Search for the cell housing the specified text and yield its [x, y] center coordinate. 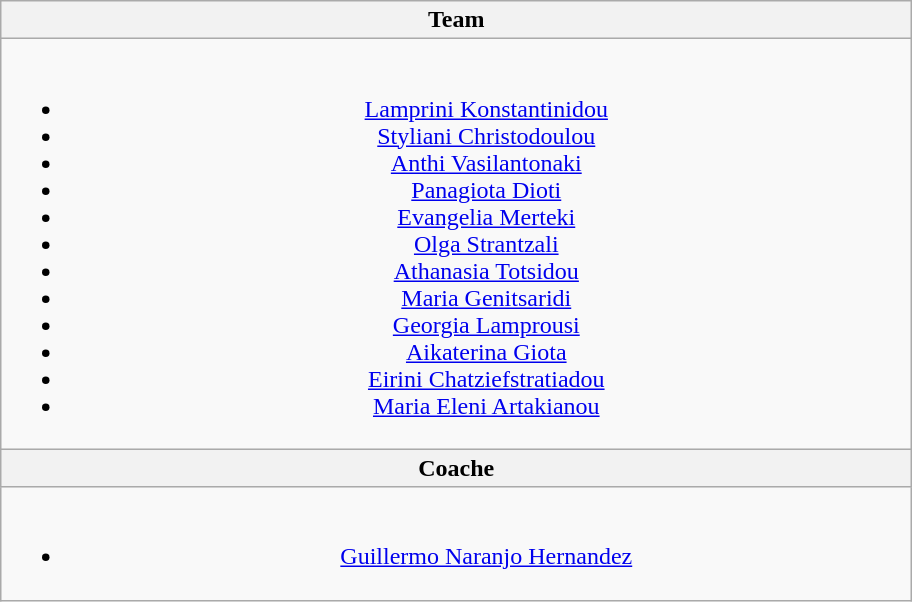
Team [456, 20]
Guillermo Naranjo Hernandez [456, 544]
Coache [456, 468]
